Search for the cell housing the specified text and yield its [x, y] center coordinate. 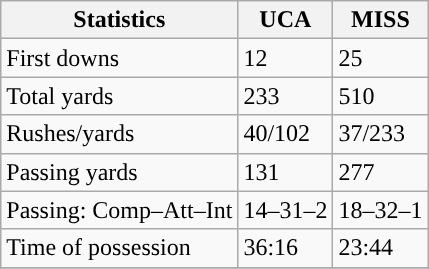
18–32–1 [380, 210]
MISS [380, 20]
510 [380, 96]
UCA [286, 20]
Total yards [120, 96]
Rushes/yards [120, 134]
277 [380, 172]
Time of possession [120, 248]
14–31–2 [286, 210]
131 [286, 172]
Passing: Comp–Att–Int [120, 210]
36:16 [286, 248]
12 [286, 58]
First downs [120, 58]
Statistics [120, 20]
233 [286, 96]
37/233 [380, 134]
25 [380, 58]
Passing yards [120, 172]
23:44 [380, 248]
40/102 [286, 134]
